Detect which cell encompasses the target text, then output its [X, Y] center coordinate. 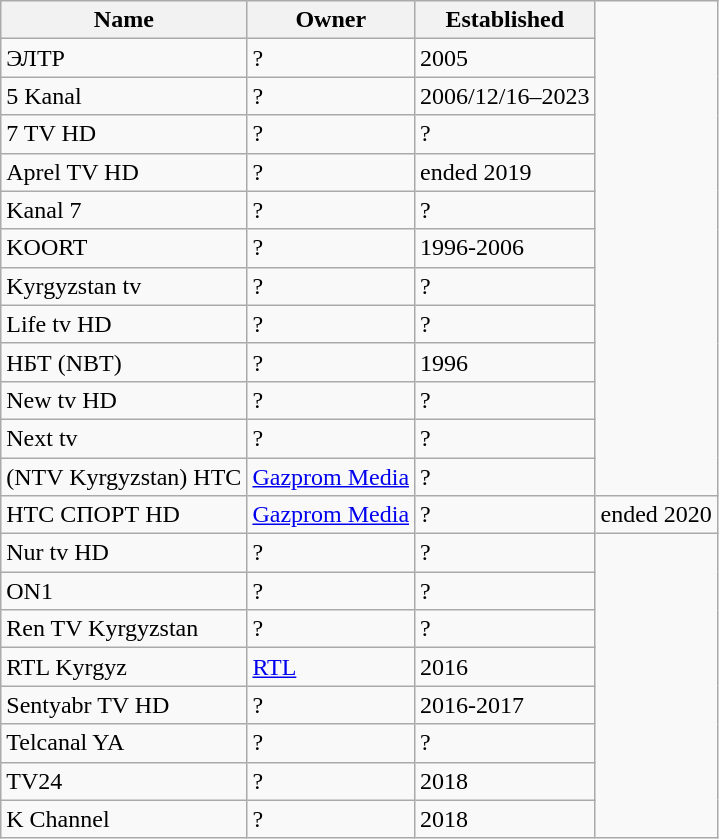
Nur tv HD [124, 553]
2006/12/16–2023 [505, 96]
(NTV Kyrgyzstan) НТС [124, 477]
Ren TV Kyrgyzstan [124, 629]
ended 2019 [505, 172]
Next tv [124, 438]
Established [505, 20]
Telcanal YA [124, 743]
1996 [505, 362]
Sentyabr TV HD [124, 705]
ЭЛТР [124, 58]
ON1 [124, 591]
5 Kanal [124, 96]
RTL [331, 667]
НБТ (NBT) [124, 362]
Aprel TV HD [124, 172]
Owner [331, 20]
2016 [505, 667]
New tv HD [124, 400]
Life tv HD [124, 324]
Kyrgyzstan tv [124, 286]
RTL Kyrgyz [124, 667]
TV24 [124, 781]
K Channel [124, 819]
1996-2006 [505, 248]
ended 2020 [656, 515]
НТС СПОРТ HD [124, 515]
2005 [505, 58]
2016-2017 [505, 705]
Kanal 7 [124, 210]
Name [124, 20]
7 TV HD [124, 134]
KOORT [124, 248]
